Return (X, Y) of the center of cell containing provided text 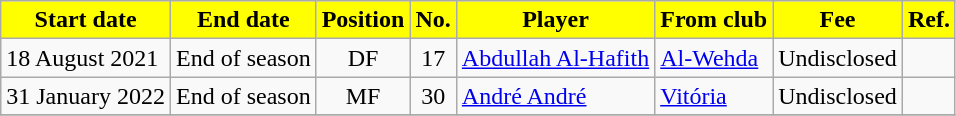
31 January 2022 (86, 96)
MF (363, 96)
From club (714, 20)
Abdullah Al-Hafith (555, 58)
Start date (86, 20)
No. (433, 20)
André André (555, 96)
End date (243, 20)
18 August 2021 (86, 58)
Player (555, 20)
30 (433, 96)
Position (363, 20)
Fee (838, 20)
17 (433, 58)
Al-Wehda (714, 58)
DF (363, 58)
Vitória (714, 96)
Ref. (928, 20)
